Scan for the cell matching the given text and deliver its [x, y] coordinate at center. 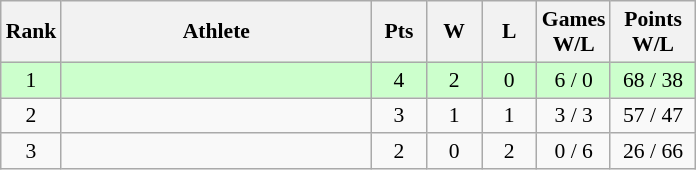
26 / 66 [652, 152]
Athlete [216, 32]
Pts [398, 32]
68 / 38 [652, 80]
GamesW/L [574, 32]
57 / 47 [652, 116]
Rank [32, 32]
0 / 6 [574, 152]
PointsW/L [652, 32]
W [454, 32]
4 [398, 80]
L [510, 32]
3 / 3 [574, 116]
6 / 0 [574, 80]
